Capture the cell that displays the provided text and extract its (X, Y) central coordinate. 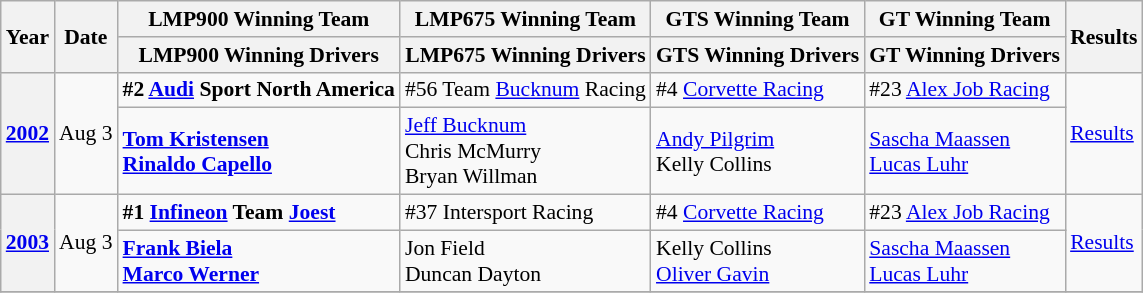
GTS Winning Team (758, 19)
#1 Infineon Team Joest (259, 213)
2003 (28, 244)
Frank Biela Marco Werner (259, 260)
GT Winning Team (964, 19)
Jon Field Duncan Dayton (526, 260)
LMP900 Winning Team (259, 19)
LMP900 Winning Drivers (259, 55)
LMP675 Winning Drivers (526, 55)
GT Winning Drivers (964, 55)
LMP675 Winning Team (526, 19)
Tom Kristensen Rinaldo Capello (259, 152)
#56 Team Bucknum Racing (526, 90)
#2 Audi Sport North America (259, 90)
Date (86, 36)
#37 Intersport Racing (526, 213)
Andy Pilgrim Kelly Collins (758, 152)
Year (28, 36)
Kelly Collins Oliver Gavin (758, 260)
2002 (28, 133)
GTS Winning Drivers (758, 55)
Jeff Bucknum Chris McMurry Bryan Willman (526, 152)
